Determine the [x, y] coordinate at the center of the cell enclosing the given text.  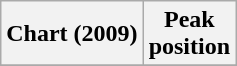
Chart (2009) [72, 34]
Peak position [189, 34]
